Pinpoint the cell where the given text exists, returning its [x, y] midpoint coordinate. 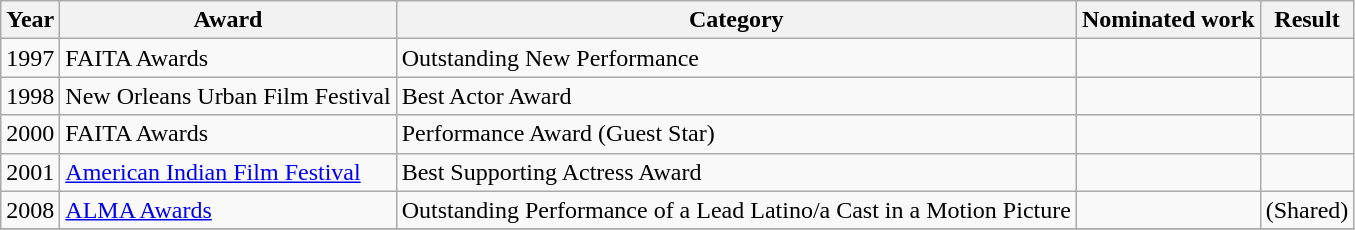
2000 [30, 134]
Category [736, 20]
Award [228, 20]
ALMA Awards [228, 210]
1997 [30, 58]
New Orleans Urban Film Festival [228, 96]
Outstanding New Performance [736, 58]
Best Supporting Actress Award [736, 172]
2008 [30, 210]
Performance Award (Guest Star) [736, 134]
American Indian Film Festival [228, 172]
Result [1307, 20]
Year [30, 20]
1998 [30, 96]
Best Actor Award [736, 96]
2001 [30, 172]
Outstanding Performance of a Lead Latino/a Cast in a Motion Picture [736, 210]
(Shared) [1307, 210]
Nominated work [1168, 20]
